For the text-containing cell, return its midpoint in [X, Y] coordinate format. 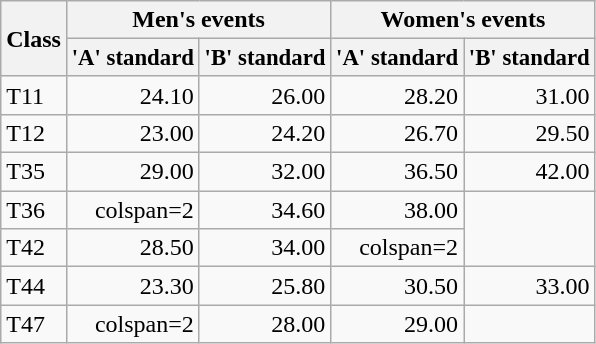
T12 [34, 133]
23.00 [132, 133]
T36 [34, 210]
T35 [34, 172]
26.00 [265, 95]
34.00 [265, 248]
26.70 [398, 133]
T11 [34, 95]
25.80 [265, 286]
T44 [34, 286]
24.20 [265, 133]
28.00 [265, 324]
29.50 [530, 133]
36.50 [398, 172]
34.60 [265, 210]
28.50 [132, 248]
32.00 [265, 172]
T42 [34, 248]
33.00 [530, 286]
28.20 [398, 95]
38.00 [398, 210]
T47 [34, 324]
Class [34, 39]
23.30 [132, 286]
Women's events [463, 20]
30.50 [398, 286]
24.10 [132, 95]
31.00 [530, 95]
Men's events [198, 20]
42.00 [530, 172]
